Determine the [X, Y] coordinate at the center of the cell enclosing the given text.  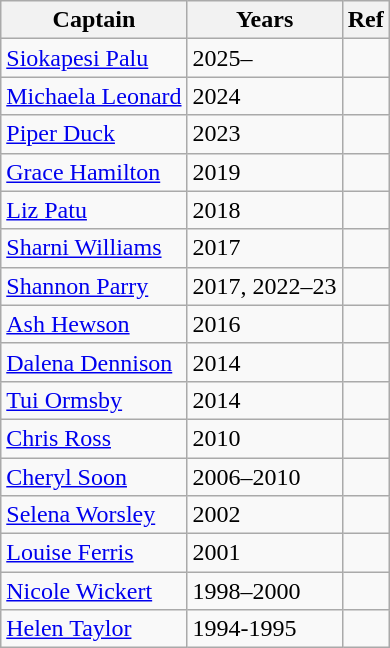
Sharni Williams [94, 248]
Grace Hamilton [94, 172]
2017, 2022–23 [264, 286]
2017 [264, 248]
Years [264, 20]
Piper Duck [94, 134]
2019 [264, 172]
2001 [264, 553]
Siokapesi Palu [94, 58]
2016 [264, 324]
Captain [94, 20]
2024 [264, 96]
Nicole Wickert [94, 591]
2023 [264, 134]
Ash Hewson [94, 324]
Louise Ferris [94, 553]
Shannon Parry [94, 286]
2010 [264, 438]
Michaela Leonard [94, 96]
2002 [264, 515]
Selena Worsley [94, 515]
Dalena Dennison [94, 362]
1998–2000 [264, 591]
Tui Ormsby [94, 400]
Chris Ross [94, 438]
Liz Patu [94, 210]
2006–2010 [264, 477]
2018 [264, 210]
2025– [264, 58]
1994-1995 [264, 629]
Ref [366, 20]
Helen Taylor [94, 629]
Cheryl Soon [94, 477]
